Locate the cell with the specified text and output its (X, Y) center coordinate. 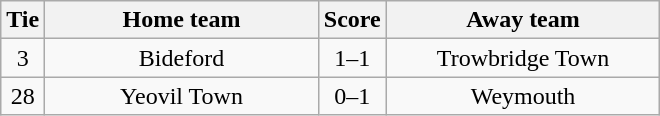
1–1 (352, 58)
28 (23, 96)
Bideford (182, 58)
Home team (182, 20)
Trowbridge Town (523, 58)
0–1 (352, 96)
Weymouth (523, 96)
Score (352, 20)
3 (23, 58)
Away team (523, 20)
Tie (23, 20)
Yeovil Town (182, 96)
